Return (x, y) of the center of cell containing provided text 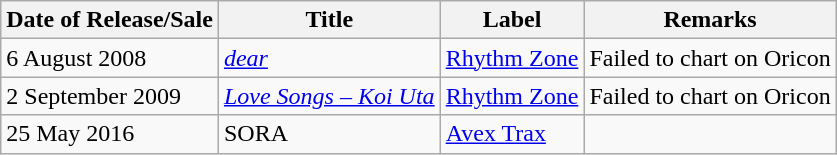
Avex Trax (512, 134)
Remarks (710, 20)
Label (512, 20)
2 September 2009 (110, 96)
Title (329, 20)
Love Songs – Koi Uta (329, 96)
25 May 2016 (110, 134)
SORA (329, 134)
Date of Release/Sale (110, 20)
dear (329, 58)
6 August 2008 (110, 58)
